For the text-containing cell, return its midpoint in (X, Y) coordinate format. 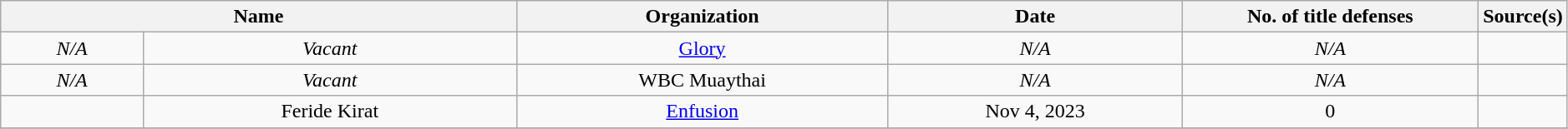
Feride Kirat (329, 112)
Glory (702, 48)
Nov 4, 2023 (1035, 112)
0 (1330, 112)
Enfusion (702, 112)
Date (1035, 17)
Name (259, 17)
Organization (702, 17)
WBC Muaythai (702, 80)
Source(s) (1524, 17)
No. of title defenses (1330, 17)
